Return [X, Y] of the center of cell containing provided text 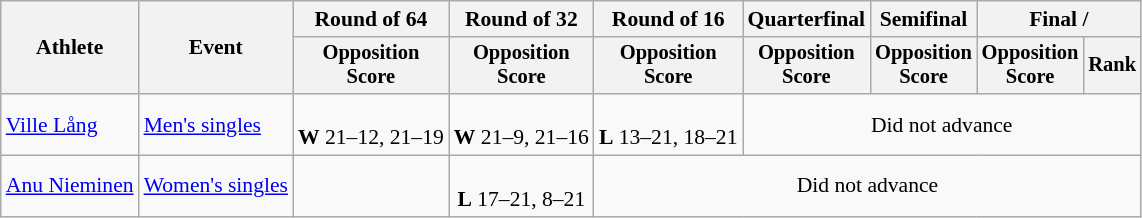
Final / [1059, 19]
Men's singles [216, 124]
Round of 32 [522, 19]
W 21–9, 21–16 [522, 124]
W 21–12, 21–19 [371, 124]
Rank [1112, 66]
Semifinal [924, 19]
Ville Lång [70, 124]
Women's singles [216, 186]
Anu Nieminen [70, 186]
Athlete [70, 48]
Round of 64 [371, 19]
Quarterfinal [807, 19]
L 17–21, 8–21 [522, 186]
L 13–21, 18–21 [668, 124]
Event [216, 48]
Round of 16 [668, 19]
